Scan for the cell matching the given text and deliver its [x, y] coordinate at center. 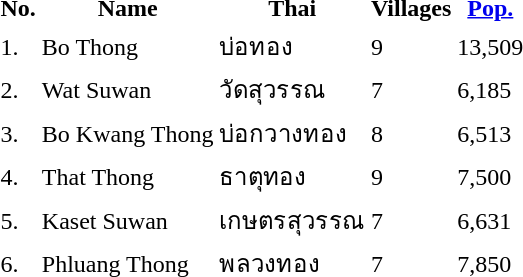
บ่อทอง [292, 46]
บ่อกวางทอง [292, 133]
8 [410, 133]
ธาตุทอง [292, 176]
That Thong [128, 176]
Bo Thong [128, 46]
วัดสุวรรณ [292, 90]
Kaset Suwan [128, 220]
Bo Kwang Thong [128, 133]
เกษตรสุวรรณ [292, 220]
Wat Suwan [128, 90]
